Find where the given text appears and provide that cell's center as (x, y) coordinate. 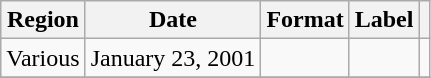
Date (173, 20)
Region (43, 20)
Format (305, 20)
January 23, 2001 (173, 58)
Various (43, 58)
Label (384, 20)
